Capture the cell that displays the provided text and extract its (X, Y) central coordinate. 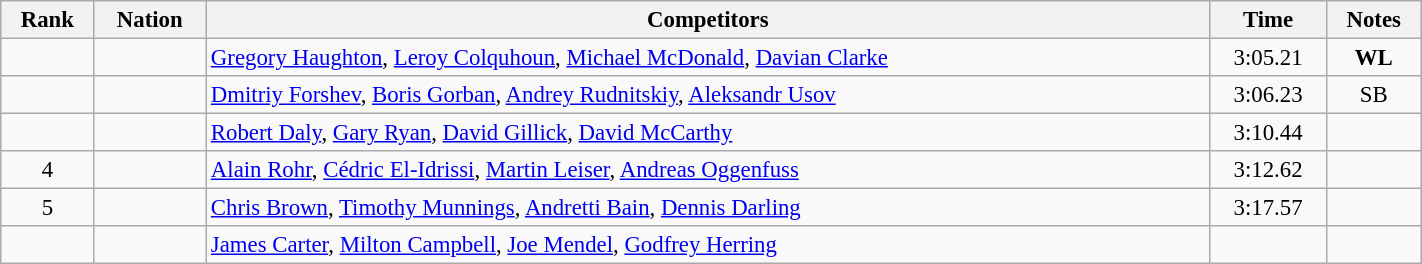
3:06.23 (1268, 95)
Alain Rohr, Cédric El-Idrissi, Martin Leiser, Andreas Oggenfuss (708, 170)
Dmitriy Forshev, Boris Gorban, Andrey Rudnitskiy, Aleksandr Usov (708, 95)
Rank (48, 20)
3:12.62 (1268, 170)
5 (48, 208)
Competitors (708, 20)
SB (1374, 95)
3:05.21 (1268, 58)
Notes (1374, 20)
Time (1268, 20)
Nation (150, 20)
WL (1374, 58)
4 (48, 170)
3:17.57 (1268, 208)
3:10.44 (1268, 133)
Robert Daly, Gary Ryan, David Gillick, David McCarthy (708, 133)
Chris Brown, Timothy Munnings, Andretti Bain, Dennis Darling (708, 208)
Gregory Haughton, Leroy Colquhoun, Michael McDonald, Davian Clarke (708, 58)
James Carter, Milton Campbell, Joe Mendel, Godfrey Herring (708, 245)
